Return the [X, Y] coordinate for the center point of the cell that contains the specified text.  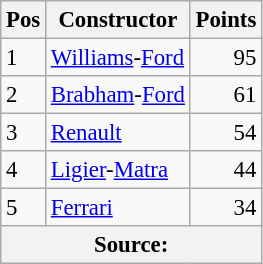
Ferrari [118, 208]
5 [24, 208]
Constructor [118, 20]
Source: [132, 245]
Points [226, 20]
4 [24, 170]
Williams-Ford [118, 58]
1 [24, 58]
Ligier-Matra [118, 170]
34 [226, 208]
2 [24, 95]
61 [226, 95]
54 [226, 133]
95 [226, 58]
Pos [24, 20]
Renault [118, 133]
3 [24, 133]
Brabham-Ford [118, 95]
44 [226, 170]
